Detect which cell encompasses the target text, then output its (x, y) center coordinate. 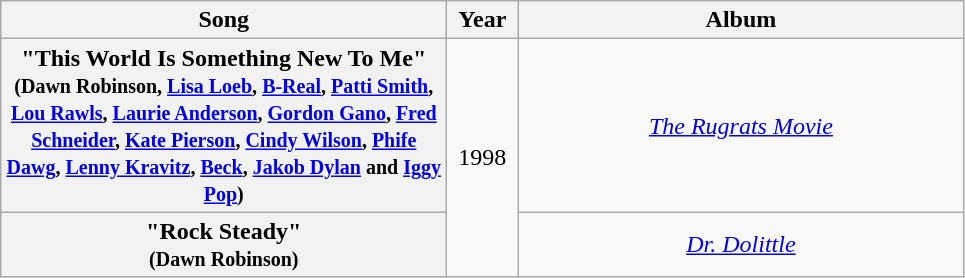
The Rugrats Movie (741, 126)
Dr. Dolittle (741, 244)
1998 (482, 158)
Album (741, 20)
Year (482, 20)
Song (224, 20)
"Rock Steady"(Dawn Robinson) (224, 244)
